Locate the cell with the specified text and output its [x, y] center coordinate. 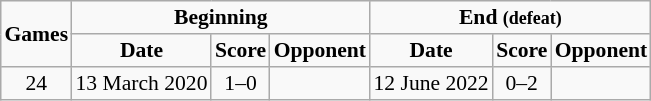
Games [36, 34]
24 [36, 84]
End (defeat) [510, 18]
12 June 2022 [432, 84]
1–0 [240, 84]
Beginning [221, 18]
0–2 [522, 84]
13 March 2020 [142, 84]
